Detect which cell encompasses the target text, then output its (x, y) center coordinate. 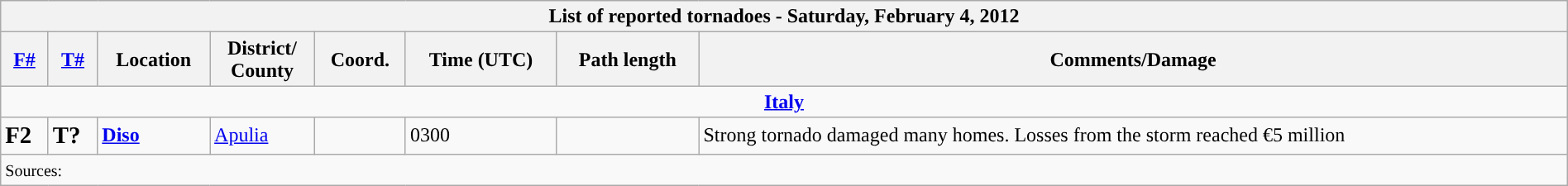
T# (73, 60)
Comments/Damage (1133, 60)
0300 (480, 136)
F# (25, 60)
Strong tornado damaged many homes. Losses from the storm reached €5 million (1133, 136)
Path length (628, 60)
List of reported tornadoes - Saturday, February 4, 2012 (784, 17)
T? (73, 136)
F2 (25, 136)
Sources: (784, 169)
Diso (154, 136)
Apulia (263, 136)
Italy (784, 102)
District/County (263, 60)
Time (UTC) (480, 60)
Coord. (360, 60)
Location (154, 60)
